Determine the [X, Y] coordinate at the center of the cell enclosing the given text.  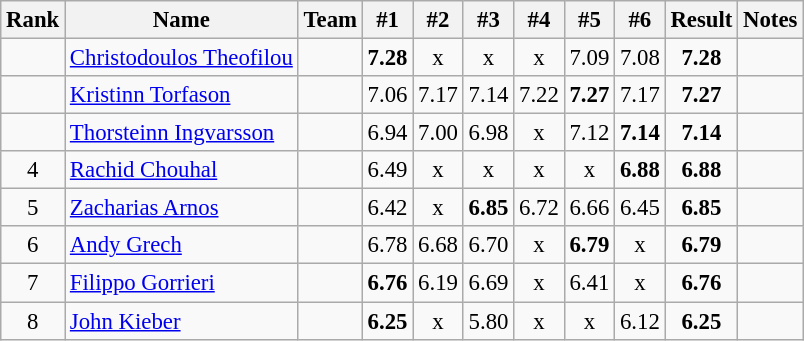
6 [33, 245]
7.06 [387, 95]
6.68 [438, 245]
#3 [488, 20]
#4 [539, 20]
7.00 [438, 133]
6.69 [488, 283]
6.42 [387, 208]
6.70 [488, 245]
8 [33, 321]
Team [330, 20]
Rank [33, 20]
6.12 [640, 321]
#5 [589, 20]
6.45 [640, 208]
#6 [640, 20]
7 [33, 283]
John Kieber [182, 321]
6.94 [387, 133]
Christodoulos Theofilou [182, 58]
6.78 [387, 245]
7.22 [539, 95]
6.98 [488, 133]
5 [33, 208]
#1 [387, 20]
Result [702, 20]
7.08 [640, 58]
7.09 [589, 58]
Kristinn Torfason [182, 95]
5.80 [488, 321]
6.66 [589, 208]
#2 [438, 20]
6.19 [438, 283]
7.12 [589, 133]
Notes [770, 20]
Zacharias Arnos [182, 208]
Rachid Chouhal [182, 170]
Filippo Gorrieri [182, 283]
6.72 [539, 208]
4 [33, 170]
Name [182, 20]
6.49 [387, 170]
Thorsteinn Ingvarsson [182, 133]
Andy Grech [182, 245]
6.41 [589, 283]
